Scan for the cell matching the given text and deliver its [x, y] coordinate at center. 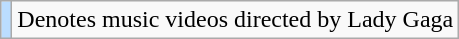
Denotes music videos directed by Lady Gaga [236, 20]
